Determine the [X, Y] coordinate at the center of the cell enclosing the given text.  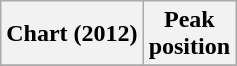
Peakposition [189, 34]
Chart (2012) [72, 34]
